Pinpoint the cell where the given text exists, returning its [x, y] midpoint coordinate. 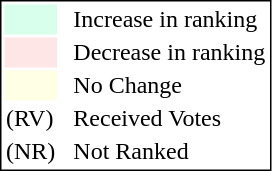
No Change [170, 85]
Decrease in ranking [170, 53]
Not Ranked [170, 151]
Received Votes [170, 119]
(RV) [30, 119]
(NR) [30, 151]
Increase in ranking [170, 19]
